Locate the cell with the specified text and output its (X, Y) center coordinate. 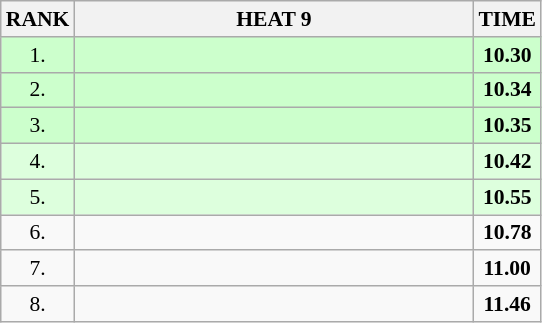
TIME (507, 19)
10.55 (507, 197)
10.78 (507, 233)
10.35 (507, 126)
2. (38, 90)
11.46 (507, 304)
10.42 (507, 162)
5. (38, 197)
RANK (38, 19)
HEAT 9 (274, 19)
8. (38, 304)
1. (38, 55)
7. (38, 269)
10.34 (507, 90)
6. (38, 233)
11.00 (507, 269)
10.30 (507, 55)
4. (38, 162)
3. (38, 126)
